Output the [x, y] coordinate of the center of the cell containing the given text.  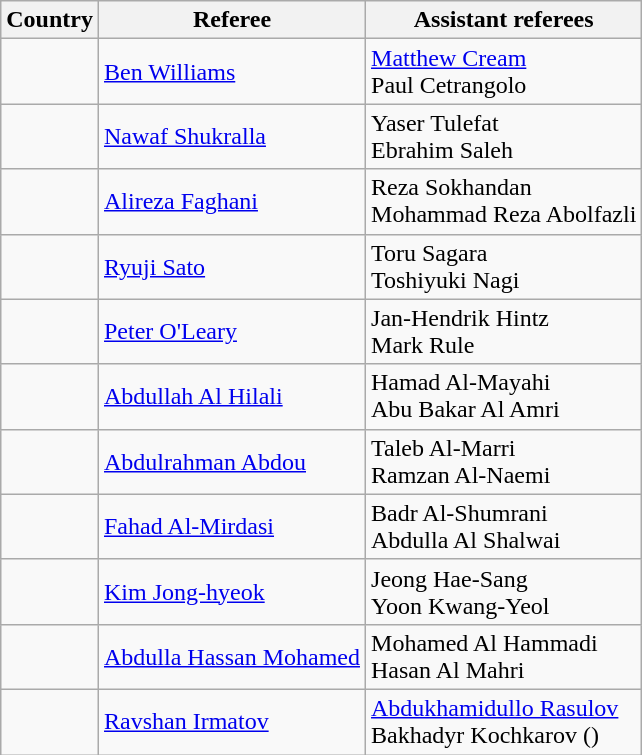
Yaser TulefatEbrahim Saleh [504, 136]
Kim Jong-hyeok [232, 592]
Toru SagaraToshiyuki Nagi [504, 266]
Jeong Hae-SangYoon Kwang-Yeol [504, 592]
Referee [232, 20]
Abdulrahman Abdou [232, 462]
Peter O'Leary [232, 332]
Ravshan Irmatov [232, 722]
Alireza Faghani [232, 202]
Taleb Al-MarriRamzan Al-Naemi [504, 462]
Jan-Hendrik HintzMark Rule [504, 332]
Hamad Al-MayahiAbu Bakar Al Amri [504, 396]
Nawaf Shukralla [232, 136]
Reza SokhandanMohammad Reza Abolfazli [504, 202]
Ben Williams [232, 72]
Assistant referees [504, 20]
Mohamed Al HammadiHasan Al Mahri [504, 656]
Ryuji Sato [232, 266]
Fahad Al-Mirdasi [232, 526]
Badr Al-ShumraniAbdulla Al Shalwai [504, 526]
Abdullah Al Hilali [232, 396]
Matthew CreamPaul Cetrangolo [504, 72]
Country [50, 20]
Abdulla Hassan Mohamed [232, 656]
Abdukhamidullo RasulovBakhadyr Kochkarov () [504, 722]
